Search for the cell housing the specified text and yield its (X, Y) center coordinate. 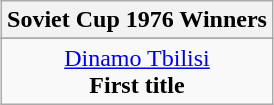
Dinamo TbilisiFirst title (138, 72)
Soviet Cup 1976 Winners (138, 20)
